Scan for the cell matching the given text and deliver its [x, y] coordinate at center. 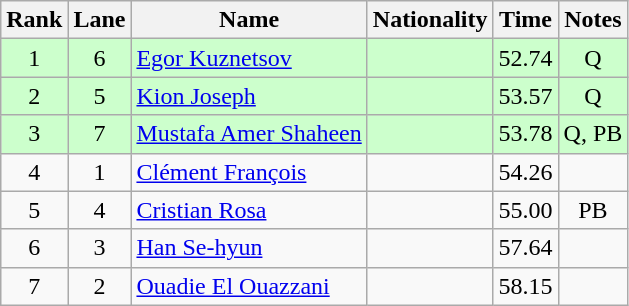
55.00 [526, 210]
Mustafa Amer Shaheen [249, 134]
Q, PB [593, 134]
Ouadie El Ouazzani [249, 286]
Lane [100, 20]
53.57 [526, 96]
52.74 [526, 58]
Han Se-hyun [249, 248]
57.64 [526, 248]
58.15 [526, 286]
Rank [34, 20]
PB [593, 210]
Notes [593, 20]
53.78 [526, 134]
Cristian Rosa [249, 210]
Name [249, 20]
Egor Kuznetsov [249, 58]
Clément François [249, 172]
Time [526, 20]
Nationality [430, 20]
Kion Joseph [249, 96]
54.26 [526, 172]
